Pinpoint the cell where the given text exists, returning its [x, y] midpoint coordinate. 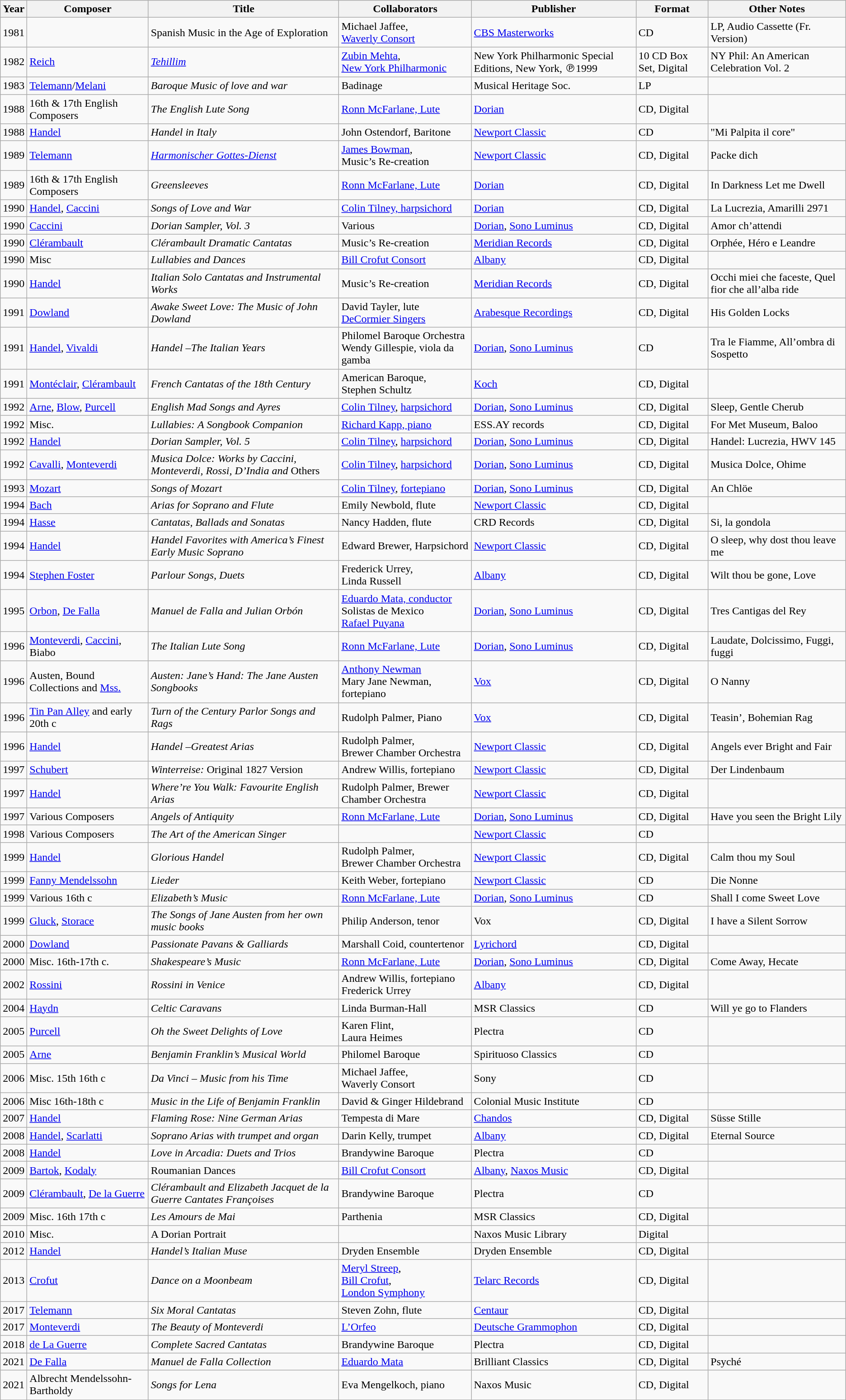
David & Ginger Hildebrand [405, 1101]
Wilt thou be gone, Love [777, 575]
I have a Silent Sorrow [777, 921]
Spanish Music in the Age of Exploration [244, 33]
Shakespeare’s Music [244, 962]
Music in the Life of Benjamin Franklin [244, 1101]
Rossini [88, 985]
Will ye go to Flanders [777, 1008]
An Chlöe [777, 488]
Come Away, Hecate [777, 962]
The English Lute Song [244, 108]
Montéclair, Clérambault [88, 383]
The Art of the American Singer [244, 834]
1981 [14, 33]
Purcell [88, 1032]
Complete Sacred Cantatas [244, 1344]
Austen: Jane’s Hand: The Jane Austen Songbooks [244, 682]
New York Philharmonic Special Editions, New York, ℗1999 [554, 62]
Arabesque Recordings [554, 313]
Eternal Source [777, 1136]
Six Moral Cantatas [244, 1310]
Musical Heritage Soc. [554, 85]
Handel, Scarlatti [88, 1136]
Glorious Handel [244, 857]
"Mi Palpita il core" [777, 132]
Lullabies and Dances [244, 260]
Digital [672, 1234]
Spirituoso Classics [554, 1055]
Handel: Lucrezia, HWV 145 [777, 441]
Composer [88, 9]
1982 [14, 62]
LP [672, 85]
A Dorian Portrait [244, 1234]
Rudolph Palmer, Brewer Chamber Orchestra [405, 793]
Monteverdi, Caccini, Biabo [88, 646]
Philip Anderson, tenor [405, 921]
Laudate, Dolcissimo, Fuggi, fuggi [777, 646]
Lullabies: A Songbook Companion [244, 424]
Winterreise: Original 1827 Version [244, 770]
2002 [14, 985]
Da Vinci – Music from his Time [244, 1078]
The Italian Lute Song [244, 646]
Tin Pan Alley and early 20th c [88, 717]
Parthenia [405, 1216]
Zubin Mehta,New York Philharmonic [405, 62]
Orbon, De Falla [88, 611]
Die Nonne [777, 880]
Philomel Baroque OrchestraWendy Gillespie, viola da gamba [405, 348]
Linda Burman-Hall [405, 1008]
Tres Cantigas del Rey [777, 611]
CBS Masterworks [554, 33]
Various [405, 226]
Sleep, Gentle Cherub [777, 407]
Handel, Vivaldi [88, 348]
L’Orfeo [405, 1327]
Mozart [88, 488]
Eva Mengelkoch, piano [405, 1385]
Albrecht Mendelssohn-Bartholdy [88, 1385]
Richard Kapp, piano [405, 424]
Süsse Stille [777, 1118]
Monteverdi [88, 1327]
Albany, Naxos Music [554, 1170]
Arne [88, 1055]
CRD Records [554, 523]
Elizabeth’s Music [244, 897]
Nancy Hadden, flute [405, 523]
Koch [554, 383]
Handel’s Italian Muse [244, 1251]
Fanny Mendelssohn [88, 880]
La Lucrezia, Amarilli 2971 [777, 208]
Si, la gondola [777, 523]
2018 [14, 1344]
French Cantatas of the 18th Century [244, 383]
John Ostendorf, Baritone [405, 132]
Edward Brewer, Harpsichord [405, 546]
Awake Sweet Love: The Music of John Dowland [244, 313]
O Nanny [777, 682]
2007 [14, 1118]
Greensleeves [244, 185]
Reich [88, 62]
Amor ch’attendi [777, 226]
In Darkness Let me Dwell [777, 185]
Psyché [777, 1362]
Deutsche Grammophon [554, 1327]
Angels of Antiquity [244, 816]
Handel Favorites with America’s Finest Early Music Soprano [244, 546]
Der Lindenbaum [777, 770]
Andrew Willis, fortepianoFrederick Urrey [405, 985]
Misc. 16th 17th c [88, 1216]
1993 [14, 488]
Year [14, 9]
10 CD Box Set, Digital [672, 62]
Lieder [244, 880]
American Baroque, Stephen Schultz [405, 383]
Flaming Rose: Nine German Arias [244, 1118]
Misc. 16th-17th c. [88, 962]
Naxos Music Library [554, 1234]
Karen Flint,Laura Heimes [405, 1032]
de La Guerre [88, 1344]
Clérambault, De la Guerre [88, 1193]
Lyrichord [554, 944]
The Beauty of Monteverdi [244, 1327]
2010 [14, 1234]
Turn of the Century Parlor Songs and Rags [244, 717]
The Songs of Jane Austen from her own music books [244, 921]
His Golden Locks [777, 313]
Format [672, 9]
Gluck, Storace [88, 921]
Centaur [554, 1310]
Calm thou my Soul [777, 857]
Frederick Urrey,Linda Russell [405, 575]
Handel in Italy [244, 132]
Clérambault and Elizabeth Jacquet de la Guerre Cantates Françoises [244, 1193]
Songs of Love and War [244, 208]
Tra le Fiamme, All’ombra di Sospetto [777, 348]
For Met Museum, Baloo [777, 424]
Title [244, 9]
Clérambault [88, 243]
Rossini in Venice [244, 985]
Handel, Caccini [88, 208]
Where’re You Walk: Favourite English Arias [244, 793]
Tehillim [244, 62]
2013 [14, 1281]
Stephen Foster [88, 575]
Schubert [88, 770]
Publisher [554, 9]
Songs for Lena [244, 1385]
David Tayler, luteDeCormier Singers [405, 313]
Shall I come Sweet Love [777, 897]
O sleep, why dost thou leave me [777, 546]
Passionate Pavans & Galliards [244, 944]
Harmonischer Gottes-Dienst [244, 156]
Darin Kelly, trumpet [405, 1136]
Colin Tilney, fortepiano [405, 488]
English Mad Songs and Ayres [244, 407]
Collaborators [405, 9]
2012 [14, 1251]
Dance on a Moonbeam [244, 1281]
Dorian Sampler, Vol. 5 [244, 441]
NY Phil: An American Celebration Vol. 2 [777, 62]
Anthony NewmanMary Jane Newman, fortepiano [405, 682]
Manuel de Falla and Julian Orbón [244, 611]
Dorian Sampler, Vol. 3 [244, 226]
Telemann/Melani [88, 85]
Italian Solo Cantatas and Instrumental Works [244, 283]
Philomel Baroque [405, 1055]
Badinage [405, 85]
Meryl Streep,Bill Crofut,London Symphony [405, 1281]
Handel –The Italian Years [244, 348]
Andrew Willis, fortepiano [405, 770]
Crofut [88, 1281]
Roumanian Dances [244, 1170]
Other Notes [777, 9]
De Falla [88, 1362]
Musica Dolce: Works by Caccini, Monteverdi, Rossi, D’India and Others [244, 465]
Chandos [554, 1118]
Musica Dolce, Ohime [777, 465]
1998 [14, 834]
Bach [88, 505]
Songs of Mozart [244, 488]
Tempesta di Mare [405, 1118]
2004 [14, 1008]
Handel –Greatest Arias [244, 747]
Cantatas, Ballads and Sonatas [244, 523]
Sony [554, 1078]
Love in Arcadia: Duets and Trios [244, 1153]
Steven Zohn, flute [405, 1310]
Hasse [88, 523]
Have you seen the Bright Lily [777, 816]
Angels ever Bright and Fair [777, 747]
ESS.AY records [554, 424]
Austen, Bound Collections and Mss. [88, 682]
1995 [14, 611]
Eduardo Mata, conductor Solistas de MexicoRafael Puyana [405, 611]
Rudolph Palmer, Piano [405, 717]
Colonial Music Institute [554, 1101]
Occhi miei che faceste, Quel fior che all’alba ride [777, 283]
LP, Audio Cassette (Fr. Version) [777, 33]
1983 [14, 85]
Oh the Sweet Delights of Love [244, 1032]
Parlour Songs, Duets [244, 575]
Emily Newbold, flute [405, 505]
James Bowman,Music’s Re-creation [405, 156]
Keith Weber, fortepiano [405, 880]
Misc [88, 260]
Cavalli, Monteverdi [88, 465]
Eduardo Mata [405, 1362]
Marshall Coid, countertenor [405, 944]
Baroque Music of love and war [244, 85]
Brilliant Classics [554, 1362]
Caccini [88, 226]
Naxos Music [554, 1385]
Haydn [88, 1008]
Arias for Soprano and Flute [244, 505]
Les Amours de Mai [244, 1216]
Manuel de Falla Collection [244, 1362]
Telarc Records [554, 1281]
Soprano Arias with trumpet and organ [244, 1136]
Misc 16th-18th c [88, 1101]
Orphée, Héro e Leandre [777, 243]
Celtic Caravans [244, 1008]
Benjamin Franklin’s Musical World [244, 1055]
Clérambault Dramatic Cantatas [244, 243]
Teasin’, Bohemian Rag [777, 717]
Misc. 15th 16th c [88, 1078]
Bartok, Kodaly [88, 1170]
Various 16th c [88, 897]
Arne, Blow, Purcell [88, 407]
Packe dich [777, 156]
